From the cell containing the given text, extract its center point as (x, y) coordinate. 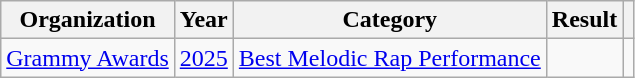
Best Melodic Rap Performance (390, 58)
Year (204, 20)
Grammy Awards (88, 58)
2025 (204, 58)
Result (584, 20)
Category (390, 20)
Organization (88, 20)
